Return (x, y) of the center of cell containing provided text 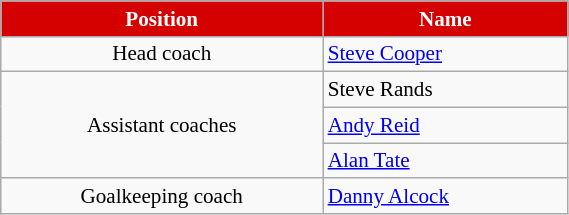
Steve Cooper (446, 54)
Position (162, 18)
Assistant coaches (162, 125)
Andy Reid (446, 124)
Danny Alcock (446, 196)
Head coach (162, 54)
Name (446, 18)
Goalkeeping coach (162, 196)
Alan Tate (446, 160)
Steve Rands (446, 90)
